Scan for the cell matching the given text and deliver its [x, y] coordinate at center. 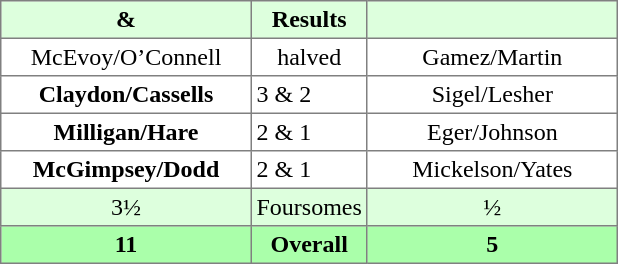
halved [309, 57]
½ [492, 207]
5 [492, 245]
Milligan/Hare [126, 132]
McGimpsey/Dodd [126, 170]
3½ [126, 207]
11 [126, 245]
Sigel/Lesher [492, 95]
& [126, 20]
McEvoy/O’Connell [126, 57]
Claydon/Cassells [126, 95]
Mickelson/Yates [492, 170]
3 & 2 [309, 95]
Foursomes [309, 207]
Gamez/Martin [492, 57]
Eger/Johnson [492, 132]
Overall [309, 245]
Results [309, 20]
